Determine the (X, Y) coordinate at the center of the cell enclosing the given text.  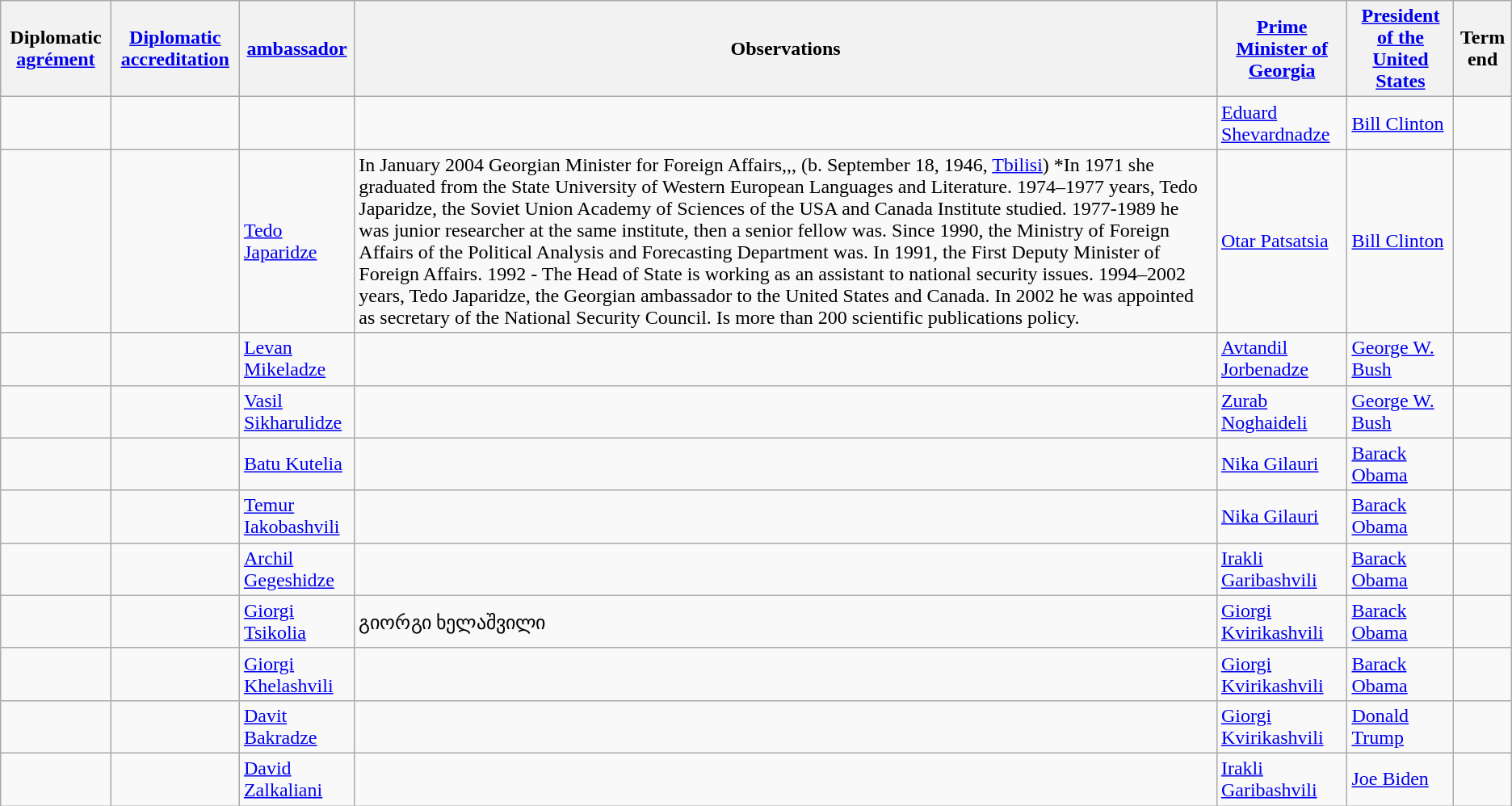
Davit Bakradze (296, 727)
Observations (786, 48)
Temur Iakobashvili (296, 517)
Avtandil Jorbenadze (1282, 359)
Otar Patsatsia (1282, 241)
Eduard Shevardnadze (1282, 123)
ambassador (296, 48)
Giorgi Khelashvili (296, 674)
David Zalkaliani (296, 779)
Diplomatic accreditation (174, 48)
Giorgi Tsikolia (296, 622)
Joe Biden (1401, 779)
President of the United States (1401, 48)
Term end (1483, 48)
გიორგი ხელაშვილი (786, 622)
Levan Mikeladze (296, 359)
Zurab Noghaideli (1282, 412)
Batu Kutelia (296, 464)
Diplomatic agrément (56, 48)
Prime Minister of Georgia (1282, 48)
Tedo Japaridze (296, 241)
Vasil Sikharulidze (296, 412)
Archil Gegeshidze (296, 569)
Donald Trump (1401, 727)
